Find where the given text appears and provide that cell's center as [X, Y] coordinate. 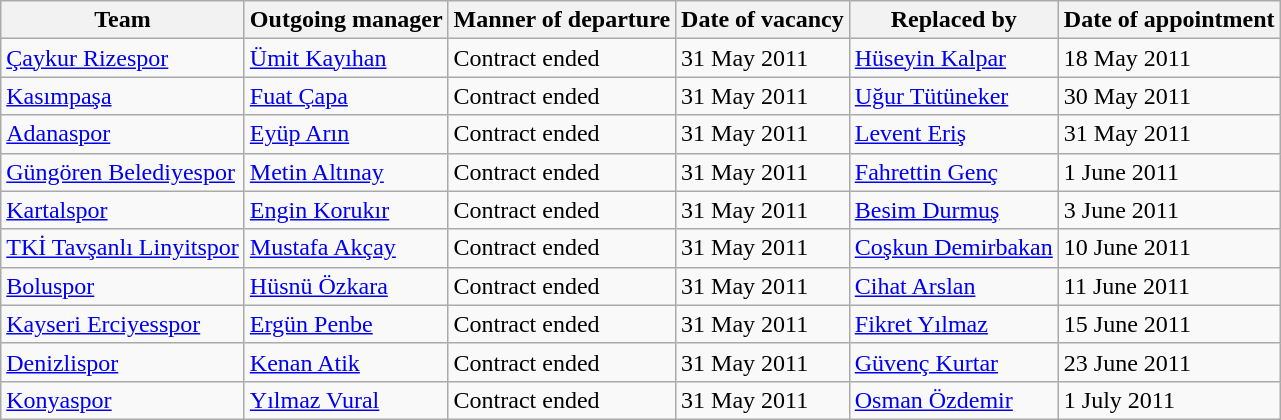
Manner of departure [562, 20]
15 June 2011 [1169, 324]
23 June 2011 [1169, 362]
Konyaspor [123, 400]
Çaykur Rizespor [123, 58]
Eyüp Arın [346, 134]
Coşkun Demirbakan [954, 248]
Güvenç Kurtar [954, 362]
Hüsnü Özkara [346, 286]
Adanaspor [123, 134]
Mustafa Akçay [346, 248]
Team [123, 20]
Fahrettin Genç [954, 172]
10 June 2011 [1169, 248]
Ümit Kayıhan [346, 58]
Kartalspor [123, 210]
Yılmaz Vural [346, 400]
Date of vacancy [763, 20]
18 May 2011 [1169, 58]
Metin Altınay [346, 172]
Outgoing manager [346, 20]
1 June 2011 [1169, 172]
Fuat Çapa [346, 96]
Fikret Yılmaz [954, 324]
Uğur Tütüneker [954, 96]
Kasımpaşa [123, 96]
Hüseyin Kalpar [954, 58]
30 May 2011 [1169, 96]
Levent Eriş [954, 134]
11 June 2011 [1169, 286]
Kayseri Erciyesspor [123, 324]
Denizlispor [123, 362]
Osman Özdemir [954, 400]
Ergün Penbe [346, 324]
Güngören Belediyespor [123, 172]
Replaced by [954, 20]
3 June 2011 [1169, 210]
Cihat Arslan [954, 286]
Boluspor [123, 286]
Date of appointment [1169, 20]
TKİ Tavşanlı Linyitspor [123, 248]
Besim Durmuş [954, 210]
Kenan Atik [346, 362]
Engin Korukır [346, 210]
1 July 2011 [1169, 400]
